Output the [X, Y] coordinate of the center of the cell containing the given text.  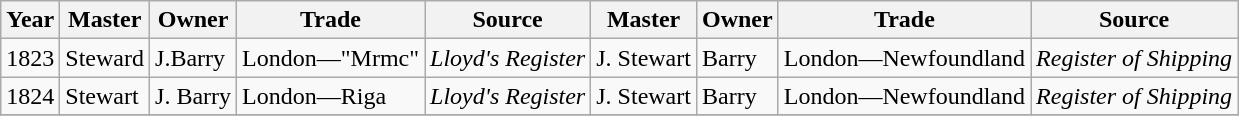
London—Riga [331, 96]
Stewart [105, 96]
J.Barry [194, 58]
Year [30, 20]
1824 [30, 96]
Steward [105, 58]
1823 [30, 58]
J. Barry [194, 96]
London—"Mrmc" [331, 58]
